Find where the given text appears and provide that cell's center as (X, Y) coordinate. 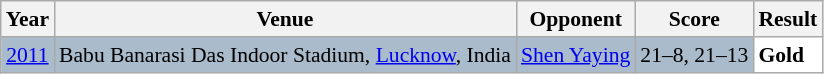
Result (788, 19)
Gold (788, 55)
Year (28, 19)
Shen Yaying (576, 55)
2011 (28, 55)
Babu Banarasi Das Indoor Stadium, Lucknow, India (285, 55)
Opponent (576, 19)
Score (694, 19)
Venue (285, 19)
21–8, 21–13 (694, 55)
